Return the [X, Y] coordinate for the center point of the cell that contains the specified text.  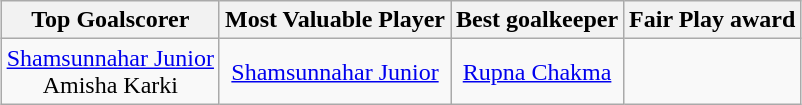
Shamsunnahar Junior [334, 72]
Best goalkeeper [538, 20]
Rupna Chakma [538, 72]
Most Valuable Player [334, 20]
Shamsunnahar Junior Amisha Karki [110, 72]
Fair Play award [712, 20]
Top Goalscorer [110, 20]
